Scan for the cell matching the given text and deliver its [X, Y] coordinate at center. 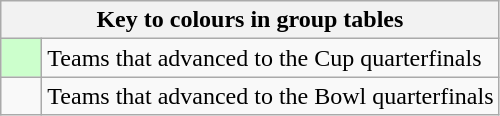
Key to colours in group tables [250, 20]
Teams that advanced to the Bowl quarterfinals [270, 96]
Teams that advanced to the Cup quarterfinals [270, 58]
